Determine the [x, y] coordinate at the center of the cell enclosing the given text.  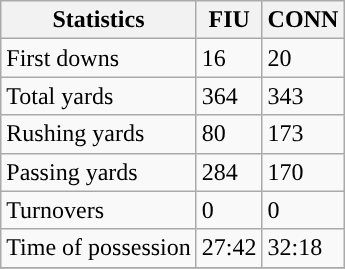
Statistics [99, 20]
Rushing yards [99, 134]
FIU [229, 20]
Total yards [99, 96]
Turnovers [99, 210]
CONN [303, 20]
16 [229, 58]
170 [303, 172]
173 [303, 134]
27:42 [229, 248]
Passing yards [99, 172]
Time of possession [99, 248]
343 [303, 96]
First downs [99, 58]
32:18 [303, 248]
364 [229, 96]
20 [303, 58]
80 [229, 134]
284 [229, 172]
